Capture the cell that displays the provided text and extract its [x, y] central coordinate. 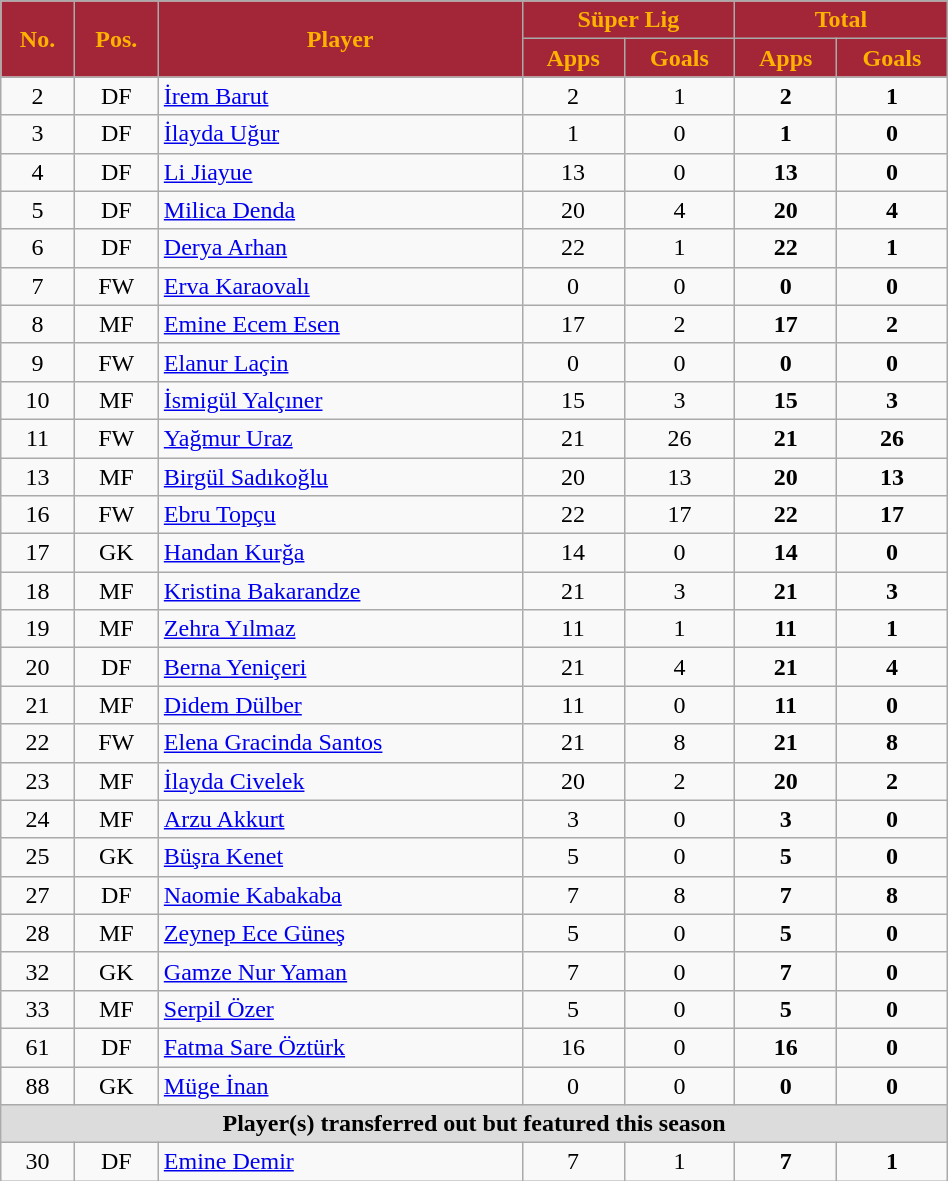
Derya Arhan [340, 248]
Naomie Kabakaba [340, 895]
18 [38, 591]
Player(s) transferred out but featured this season [474, 1124]
33 [38, 1009]
Player [340, 39]
Zeynep Ece Güneş [340, 933]
Emine Demir [340, 1162]
Ebru Topçu [340, 515]
İlayda Uğur [340, 134]
32 [38, 971]
Arzu Akkurt [340, 819]
Yağmur Uraz [340, 438]
Büşra Kenet [340, 857]
19 [38, 629]
Elanur Laçin [340, 362]
Li Jiayue [340, 172]
88 [38, 1085]
30 [38, 1162]
Kristina Bakarandze [340, 591]
Milica Denda [340, 210]
Handan Kurğa [340, 553]
Müge İnan [340, 1085]
Zehra Yılmaz [340, 629]
Birgül Sadıkoğlu [340, 477]
24 [38, 819]
Süper Lig [628, 20]
İsmigül Yalçıner [340, 400]
Gamze Nur Yaman [340, 971]
Pos. [116, 39]
Didem Dülber [340, 705]
Berna Yeniçeri [340, 667]
Serpil Özer [340, 1009]
Erva Karaovalı [340, 286]
İlayda Civelek [340, 781]
No. [38, 39]
27 [38, 895]
23 [38, 781]
28 [38, 933]
Fatma Sare Öztürk [340, 1047]
Total [842, 20]
25 [38, 857]
9 [38, 362]
6 [38, 248]
10 [38, 400]
Emine Ecem Esen [340, 324]
61 [38, 1047]
Elena Gracinda Santos [340, 743]
İrem Barut [340, 96]
